Search for the cell housing the specified text and yield its [x, y] center coordinate. 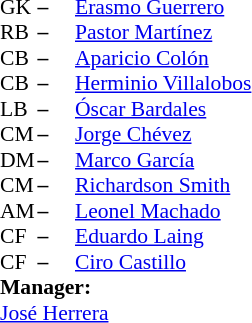
AM [19, 211]
Jorge Chévez [163, 135]
Richardson Smith [163, 185]
Óscar Bardales [163, 109]
Eduardo Laing [163, 237]
RB [19, 33]
LB [19, 109]
Pastor Martínez [163, 33]
Marco García [163, 160]
DM [19, 160]
Aparicio Colón [163, 58]
Manager: [126, 287]
Ciro Castillo [163, 262]
Herminio Villalobos [163, 83]
Leonel Machado [163, 211]
